Return the [x, y] coordinate for the center point of the cell that contains the specified text.  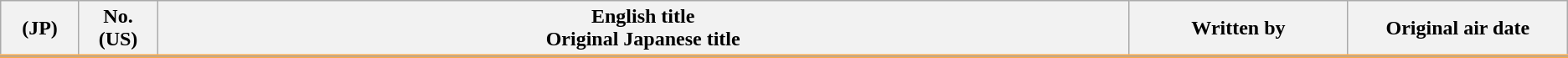
Original air date [1457, 29]
No. (US) [118, 29]
English title Original Japanese title [643, 29]
Written by [1239, 29]
(JP) [40, 29]
